Provide the (x, y) coordinate of the cell's center where the given text is located.  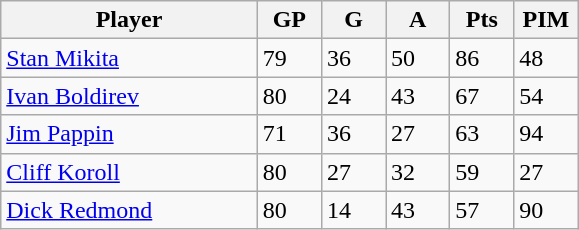
54 (546, 96)
Jim Pappin (130, 134)
57 (482, 210)
PIM (546, 20)
50 (418, 58)
71 (289, 134)
94 (546, 134)
G (353, 20)
79 (289, 58)
59 (482, 172)
A (418, 20)
Ivan Boldirev (130, 96)
67 (482, 96)
GP (289, 20)
63 (482, 134)
Stan Mikita (130, 58)
Dick Redmond (130, 210)
24 (353, 96)
Pts (482, 20)
Cliff Koroll (130, 172)
Player (130, 20)
86 (482, 58)
14 (353, 210)
32 (418, 172)
48 (546, 58)
90 (546, 210)
